Search for the cell housing the specified text and yield its [X, Y] center coordinate. 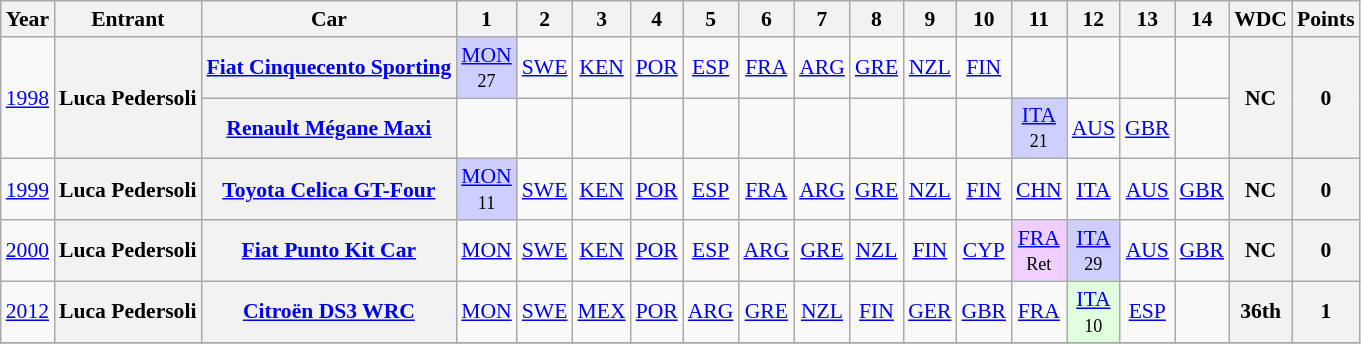
8 [876, 19]
CYP [984, 250]
4 [657, 19]
10 [984, 19]
Fiat Punto Kit Car [328, 250]
Fiat Cinquecento Sporting [328, 68]
11 [1039, 19]
13 [1148, 19]
ITA10 [1094, 312]
CHN [1039, 190]
Renault Mégane Maxi [328, 128]
MON27 [486, 68]
Year [28, 19]
6 [766, 19]
2012 [28, 312]
3 [601, 19]
1999 [28, 190]
5 [711, 19]
Car [328, 19]
FRARet [1039, 250]
Citroën DS3 WRC [328, 312]
Entrant [128, 19]
Toyota Celica GT-Four [328, 190]
12 [1094, 19]
2 [545, 19]
1998 [28, 98]
ITA29 [1094, 250]
ITA [1094, 190]
14 [1202, 19]
9 [930, 19]
MEX [601, 312]
Points [1326, 19]
2000 [28, 250]
36th [1260, 312]
7 [822, 19]
GER [930, 312]
MON11 [486, 190]
ITA21 [1039, 128]
WDC [1260, 19]
